Pinpoint the cell where the given text exists, returning its (X, Y) midpoint coordinate. 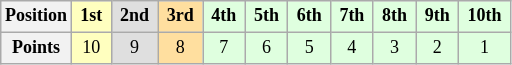
3rd (180, 16)
8th (394, 16)
10th (485, 16)
7th (352, 16)
6th (310, 16)
4 (352, 48)
Points (36, 48)
5th (266, 16)
2 (438, 48)
9th (438, 16)
1 (485, 48)
9 (134, 48)
10 (91, 48)
3 (394, 48)
6 (266, 48)
2nd (134, 16)
1st (91, 16)
5 (310, 48)
8 (180, 48)
4th (224, 16)
7 (224, 48)
Position (36, 16)
